Provide the (x, y) coordinate of the cell's center where the given text is located.  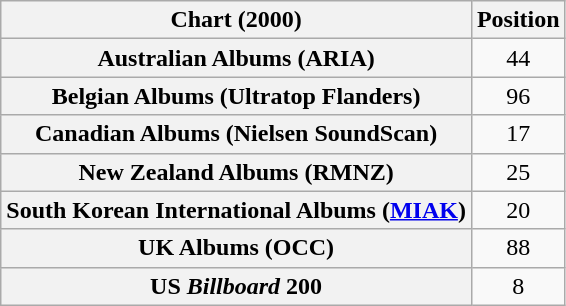
Australian Albums (ARIA) (236, 58)
New Zealand Albums (RMNZ) (236, 172)
96 (518, 96)
South Korean International Albums (MIAK) (236, 210)
17 (518, 134)
Chart (2000) (236, 20)
25 (518, 172)
UK Albums (OCC) (236, 248)
Position (518, 20)
US Billboard 200 (236, 286)
20 (518, 210)
44 (518, 58)
Belgian Albums (Ultratop Flanders) (236, 96)
8 (518, 286)
Canadian Albums (Nielsen SoundScan) (236, 134)
88 (518, 248)
